Capture the cell that displays the provided text and extract its (X, Y) central coordinate. 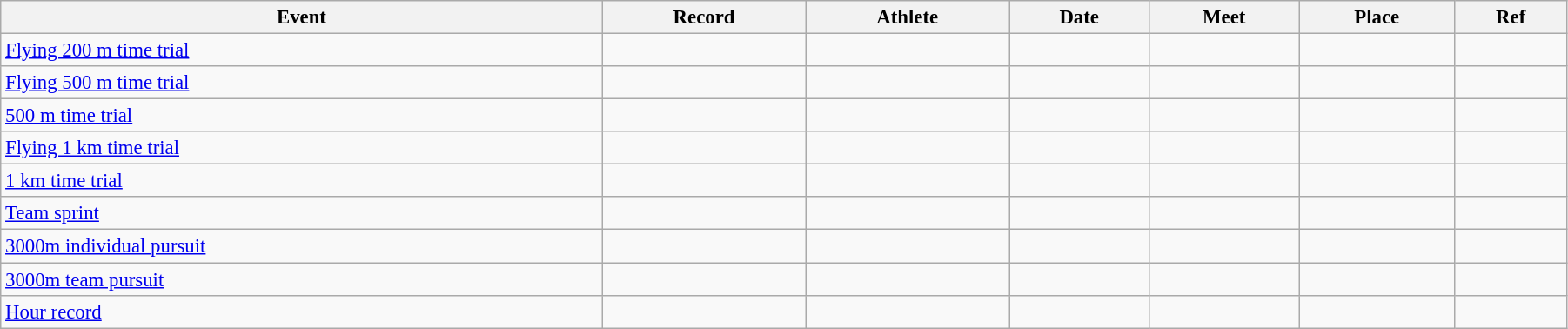
Flying 1 km time trial (301, 148)
Record (704, 17)
Ref (1511, 17)
Date (1079, 17)
Event (301, 17)
Meet (1224, 17)
500 m time trial (301, 116)
Flying 200 m time trial (301, 50)
Flying 500 m time trial (301, 83)
Athlete (908, 17)
3000m individual pursuit (301, 246)
1 km time trial (301, 181)
Place (1377, 17)
Team sprint (301, 213)
3000m team pursuit (301, 279)
Hour record (301, 312)
